Determine the [x, y] coordinate at the center of the cell enclosing the given text.  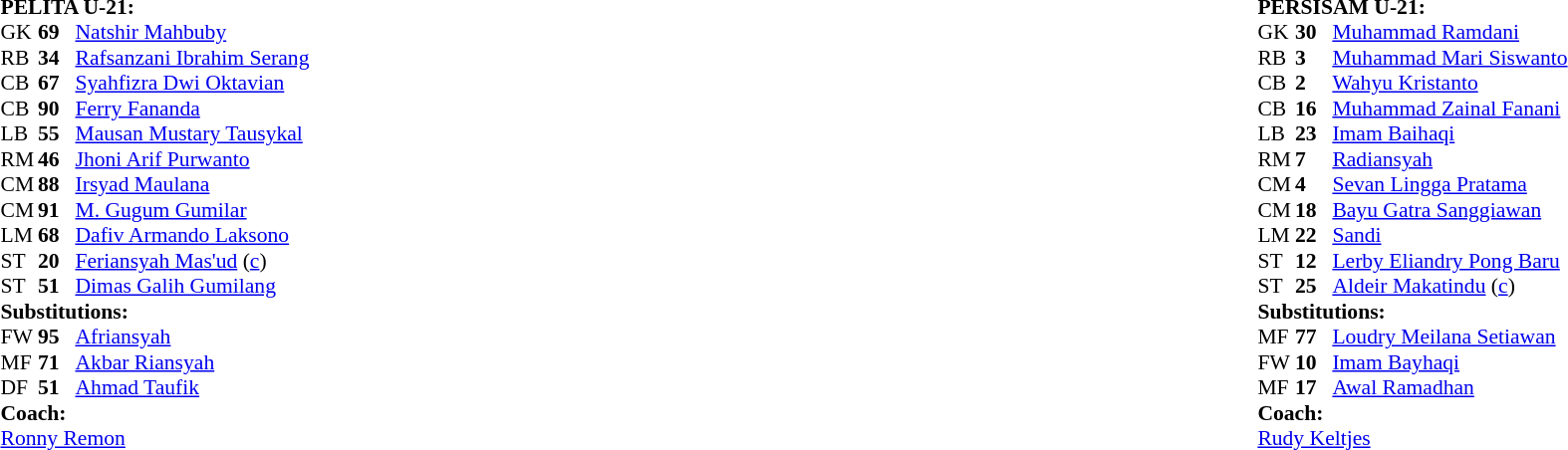
17 [1314, 387]
M. Gugum Gumilar [193, 210]
Rafsanzani Ibrahim Serang [193, 58]
30 [1314, 33]
2 [1314, 83]
88 [57, 184]
Natshir Mahbuby [193, 33]
46 [57, 159]
Akbar Riansyah [193, 362]
91 [57, 210]
55 [57, 134]
16 [1314, 109]
Ahmad Taufik [193, 387]
90 [57, 109]
34 [57, 58]
71 [57, 362]
Awal Ramadhan [1449, 387]
69 [57, 33]
Radiansyah [1449, 159]
Feriansyah Mas'ud (c) [193, 261]
7 [1314, 159]
Imam Bayhaqi [1449, 362]
Imam Baihaqi [1449, 134]
Muhammad Mari Siswanto [1449, 58]
67 [57, 83]
22 [1314, 236]
DF [19, 387]
Bayu Gatra Sanggiawan [1449, 210]
Aldeir Makatindu (c) [1449, 286]
25 [1314, 286]
4 [1314, 184]
12 [1314, 261]
68 [57, 236]
Muhammad Ramdani [1449, 33]
Mausan Mustary Tausykal [193, 134]
10 [1314, 362]
20 [57, 261]
Sevan Lingga Pratama [1449, 184]
Dafiv Armando Laksono [193, 236]
Afriansyah [193, 337]
3 [1314, 58]
Lerby Eliandry Pong Baru [1449, 261]
77 [1314, 337]
Muhammad Zainal Fanani [1449, 109]
95 [57, 337]
Loudry Meilana Setiawan [1449, 337]
18 [1314, 210]
Irsyad Maulana [193, 184]
Dimas Galih Gumilang [193, 286]
Wahyu Kristanto [1449, 83]
Jhoni Arif Purwanto [193, 159]
23 [1314, 134]
Sandi [1449, 236]
Ferry Fananda [193, 109]
Syahfizra Dwi Oktavian [193, 83]
